Detect which cell encompasses the target text, then output its (X, Y) center coordinate. 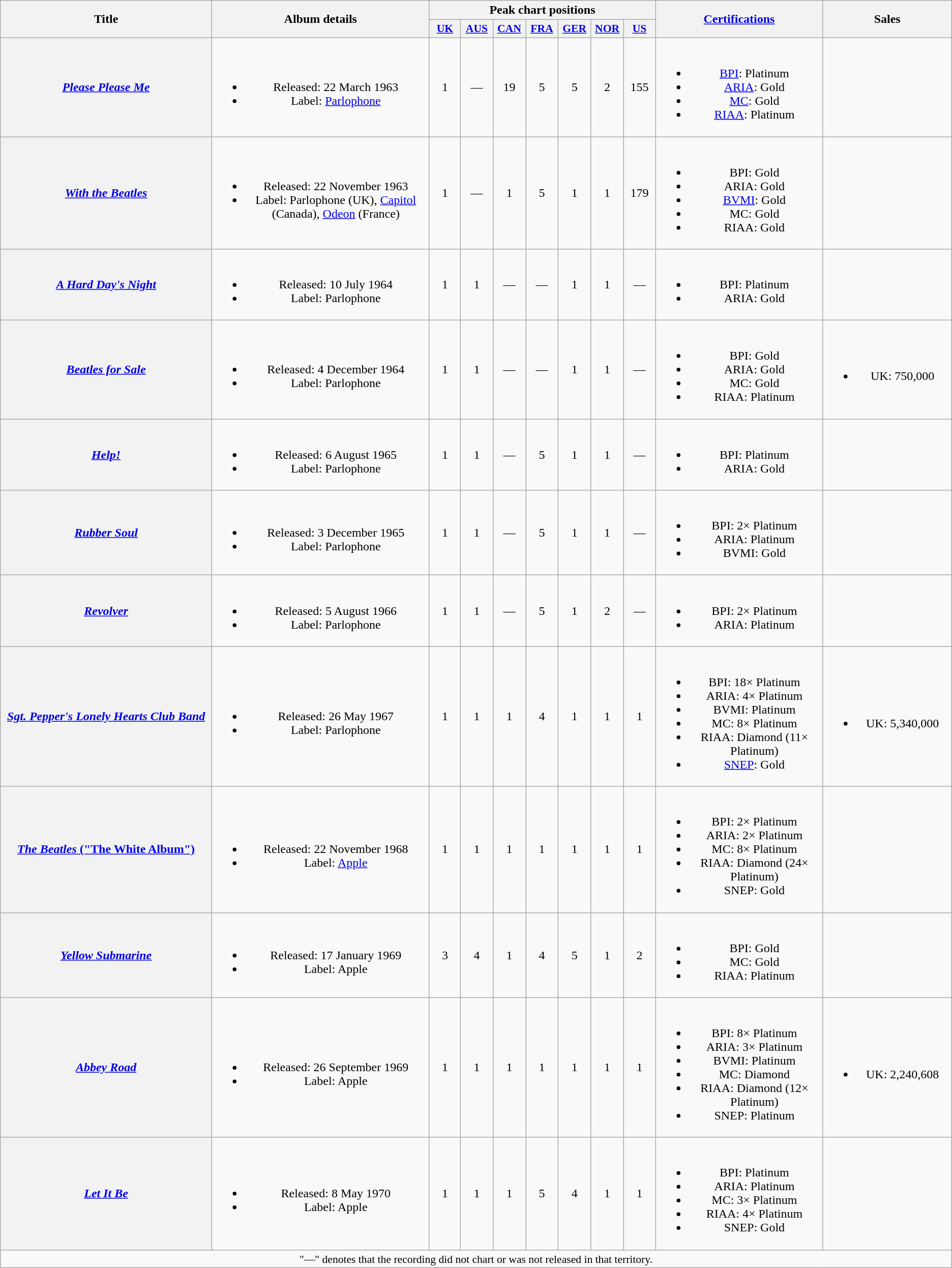
UK (444, 29)
Sgt. Pepper's Lonely Hearts Club Band (106, 716)
Rubber Soul (106, 533)
BPI: GoldMC: GoldRIAA: Platinum (739, 955)
Beatles for Sale (106, 370)
Released: 22 November 1963Label: Parlophone (UK), Capitol (Canada), Odeon (France) (320, 192)
Released: 3 December 1965Label: Parlophone (320, 533)
BPI: 18× PlatinumARIA: 4× PlatinumBVMI: PlatinumMC: 8× PlatinumRIAA: Diamond (11× Platinum)SNEP: Gold (739, 716)
Released: 5 August 1966Label: Parlophone (320, 611)
AUS (477, 29)
3 (444, 955)
Sales (887, 19)
A Hard Day's Night (106, 285)
UK: 2,240,608 (887, 1067)
UK: 5,340,000 (887, 716)
Help! (106, 455)
179 (639, 192)
Yellow Submarine (106, 955)
Released: 22 March 1963Label: Parlophone (320, 87)
BPI: 8× PlatinumARIA: 3× PlatinumBVMI: PlatinumMC: DiamondRIAA: Diamond (12× Platinum)SNEP: Platinum (739, 1067)
Certifications (739, 19)
Released: 17 January 1969Label: Apple (320, 955)
BPI: GoldARIA: GoldBVMI: GoldMC: GoldRIAA: Gold (739, 192)
Released: 6 August 1965Label: Parlophone (320, 455)
BPI: PlatinumARIA: GoldMC: GoldRIAA: Platinum (739, 87)
Peak chart positions (542, 10)
BPI: 2× PlatinumARIA: Platinum (739, 611)
UK: 750,000 (887, 370)
Title (106, 19)
Revolver (106, 611)
BPI: GoldARIA: GoldMC: GoldRIAA: Platinum (739, 370)
Released: 26 September 1969Label: Apple (320, 1067)
Released: 22 November 1968Label: Apple (320, 849)
"—" denotes that the recording did not chart or was not released in that territory. (476, 1259)
FRA (542, 29)
BPI: 2× PlatinumARIA: PlatinumBVMI: Gold (739, 533)
The Beatles ("The White Album") (106, 849)
US (639, 29)
Abbey Road (106, 1067)
Let It Be (106, 1193)
CAN (509, 29)
Album details (320, 19)
With the Beatles (106, 192)
BPI: PlatinumARIA: PlatinumMC: 3× PlatinumRIAA: 4× PlatinumSNEP: Gold (739, 1193)
Released: 26 May 1967Label: Parlophone (320, 716)
BPI: 2× PlatinumARIA: 2× PlatinumMC: 8× PlatinumRIAA: Diamond (24× Platinum)SNEP: Gold (739, 849)
Released: 10 July 1964Label: Parlophone (320, 285)
Released: 4 December 1964Label: Parlophone (320, 370)
Released: 8 May 1970Label: Apple (320, 1193)
19 (509, 87)
Please Please Me (106, 87)
GER (574, 29)
NOR (607, 29)
155 (639, 87)
